For the text-containing cell, return its midpoint in (x, y) coordinate format. 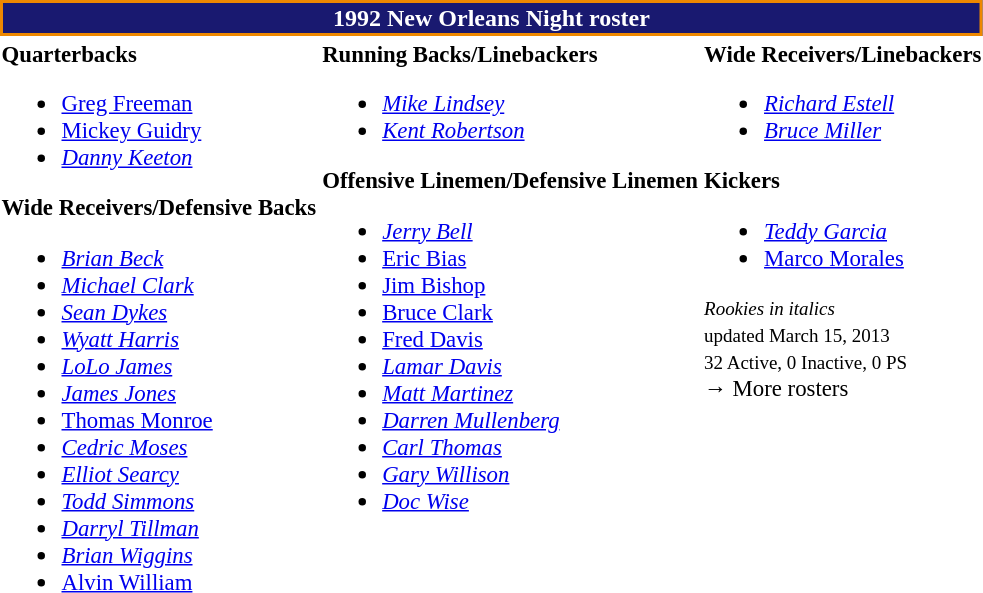
1992 New Orleans Night roster (492, 18)
